Detect which cell encompasses the target text, then output its (X, Y) center coordinate. 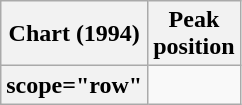
scope="row" (74, 85)
Chart (1994) (74, 34)
Peakposition (194, 34)
